Detect which cell encompasses the target text, then output its (x, y) center coordinate. 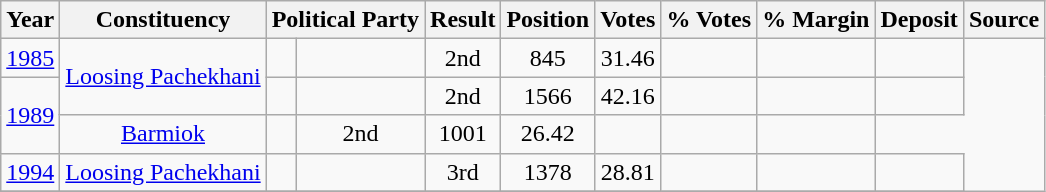
Barmiok (163, 134)
3rd (463, 172)
Source (1004, 20)
Position (548, 20)
845 (548, 58)
1566 (548, 96)
Votes (628, 20)
31.46 (628, 58)
42.16 (628, 96)
28.81 (628, 172)
1994 (30, 172)
Result (463, 20)
Political Party (345, 20)
1001 (463, 134)
% Margin (816, 20)
Deposit (919, 20)
% Votes (709, 20)
1985 (30, 58)
1378 (548, 172)
1989 (30, 115)
Constituency (163, 20)
26.42 (548, 134)
Year (30, 20)
